Capture the cell that displays the provided text and extract its [X, Y] central coordinate. 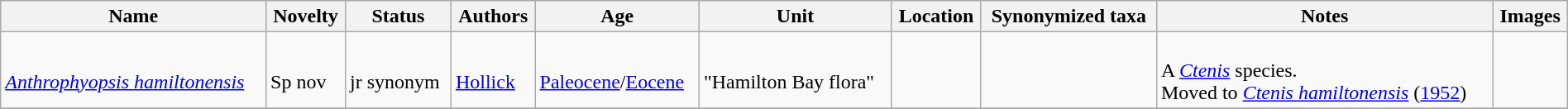
A Ctenis species. Moved to Ctenis hamiltonensis (1952) [1325, 70]
Hollick [493, 70]
Authors [493, 17]
jr synonym [398, 70]
Novelty [306, 17]
Paleocene/Eocene [617, 70]
Unit [795, 17]
Images [1530, 17]
Sp nov [306, 70]
Anthrophyopsis hamiltonensis [134, 70]
Synonymized taxa [1068, 17]
Location [936, 17]
Name [134, 17]
Notes [1325, 17]
Age [617, 17]
Status [398, 17]
"Hamilton Bay flora" [795, 70]
